Output the [x, y] coordinate of the center of the cell containing the given text.  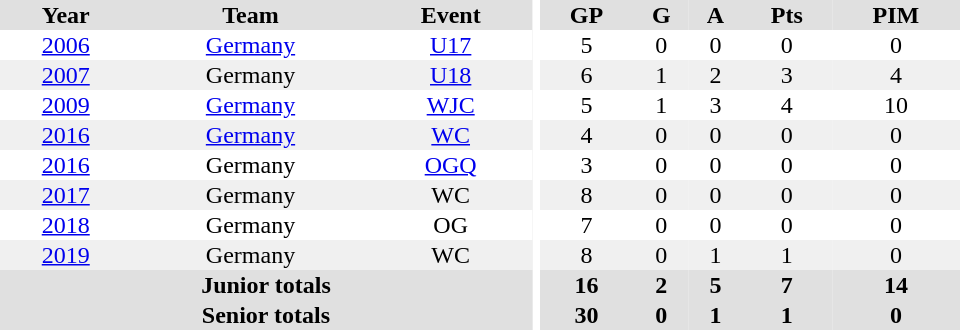
Event [450, 15]
2019 [66, 255]
2007 [66, 75]
2018 [66, 225]
WJC [450, 105]
30 [587, 315]
Team [250, 15]
G [661, 15]
16 [587, 285]
A [715, 15]
Year [66, 15]
2006 [66, 45]
14 [896, 285]
GP [587, 15]
U18 [450, 75]
6 [587, 75]
Junior totals [266, 285]
2009 [66, 105]
PIM [896, 15]
2017 [66, 195]
Pts [787, 15]
10 [896, 105]
OGQ [450, 165]
OG [450, 225]
U17 [450, 45]
Senior totals [266, 315]
